Return [X, Y] of the center of cell containing provided text 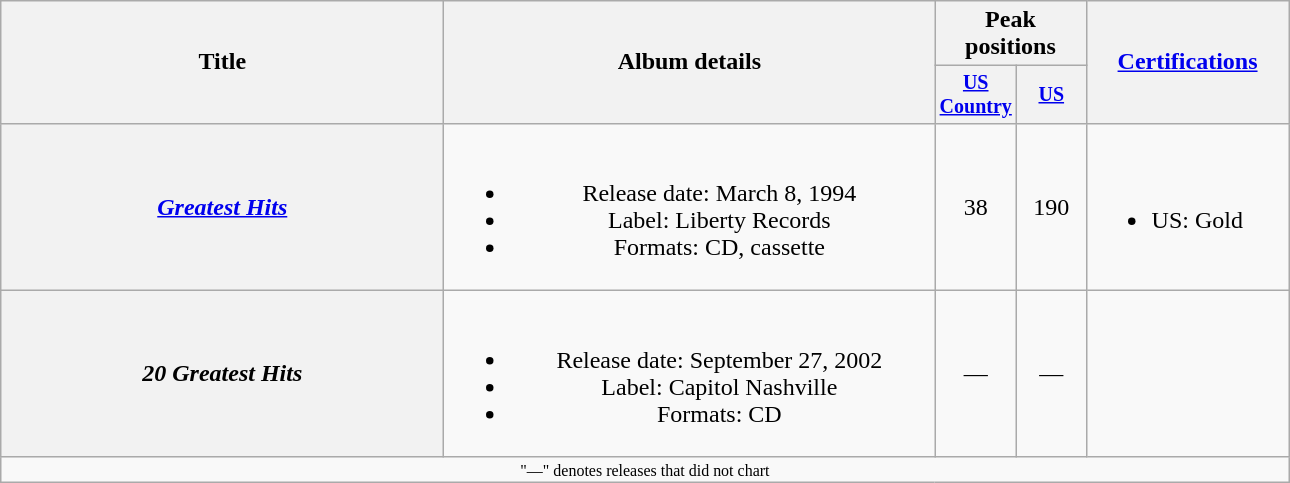
US Country [976, 94]
20 Greatest Hits [222, 374]
Peak positions [1010, 34]
"—" denotes releases that did not chart [645, 469]
Release date: September 27, 2002Label: Capitol NashvilleFormats: CD [690, 374]
US: Gold [1188, 206]
190 [1052, 206]
US [1052, 94]
Release date: March 8, 1994Label: Liberty RecordsFormats: CD, cassette [690, 206]
Greatest Hits [222, 206]
Title [222, 62]
Album details [690, 62]
38 [976, 206]
Certifications [1188, 62]
